Return the (x, y) coordinate for the center point of the cell that contains the specified text.  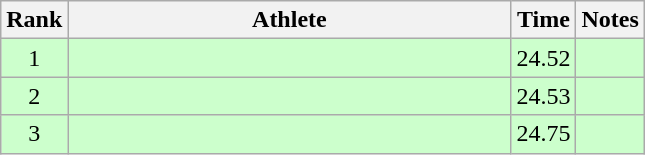
Athlete (290, 20)
24.53 (544, 96)
Rank (34, 20)
1 (34, 58)
Notes (610, 20)
Time (544, 20)
24.75 (544, 134)
24.52 (544, 58)
3 (34, 134)
2 (34, 96)
